Return [x, y] of the center of cell containing provided text 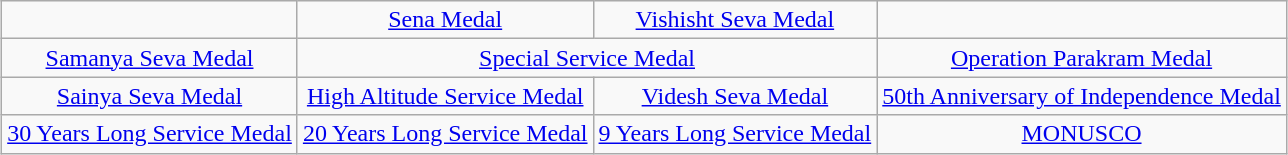
MONUSCO [1082, 134]
Special Service Medal [586, 58]
30 Years Long Service Medal [150, 134]
High Altitude Service Medal [445, 96]
9 Years Long Service Medal [735, 134]
Videsh Seva Medal [735, 96]
20 Years Long Service Medal [445, 134]
Operation Parakram Medal [1082, 58]
Vishisht Seva Medal [735, 20]
Sena Medal [445, 20]
Samanya Seva Medal [150, 58]
Sainya Seva Medal [150, 96]
50th Anniversary of Independence Medal [1082, 96]
